Return [X, Y] of the center of cell containing provided text 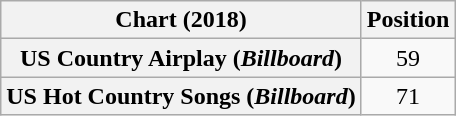
US Hot Country Songs (Billboard) [181, 96]
59 [408, 58]
71 [408, 96]
Chart (2018) [181, 20]
Position [408, 20]
US Country Airplay (Billboard) [181, 58]
